Provide the (x, y) coordinate of the cell's center where the given text is located.  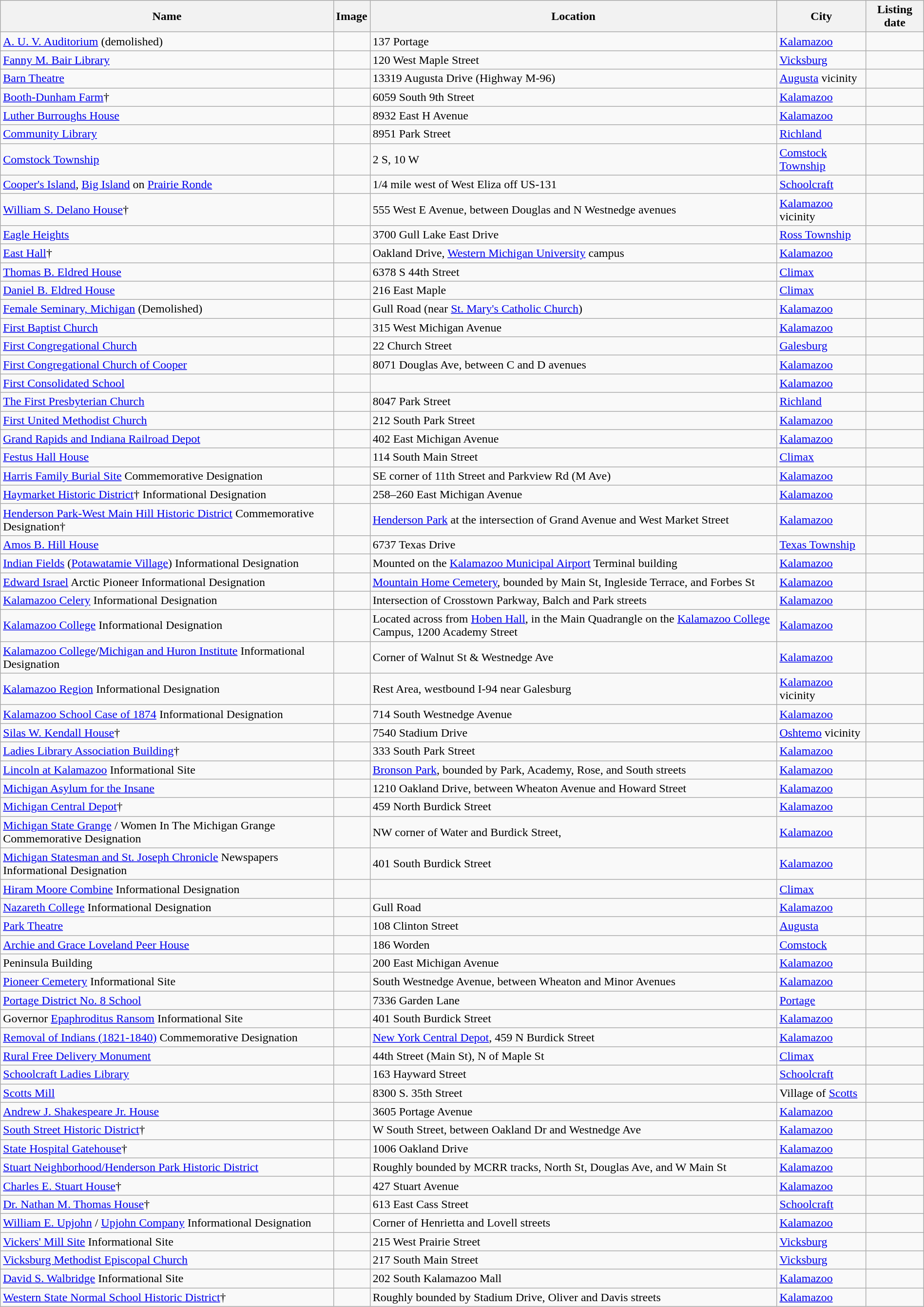
A. U. V. Auditorium (demolished) (167, 41)
First Congregational Church (167, 346)
8300 S. 35th Street (573, 1093)
SE corner of 11th Street and Parkview Rd (M Ave) (573, 476)
200 East Michigan Avenue (573, 963)
Andrew J. Shakespeare Jr. House (167, 1112)
Image (352, 17)
Lincoln at Kalamazoo Informational Site (167, 770)
Nazareth College Informational Designation (167, 907)
Vicksburg Methodist Episcopal Church (167, 1260)
New York Central Depot, 459 N Burdick Street (573, 1037)
Portage (822, 1000)
Harris Family Burial Site Commemorative Designation (167, 476)
Silas W. Kendall House† (167, 733)
Oakland Drive, Western Michigan University campus (573, 253)
Park Theatre (167, 926)
Archie and Grace Loveland Peer House (167, 944)
W South Street, between Oakland Dr and Westnedge Ave (573, 1130)
Haymarket Historic District† Informational Designation (167, 494)
Texas Township (822, 545)
Kalamazoo School Case of 1874 Informational Designation (167, 714)
Michigan Central Depot† (167, 807)
Edward Israel Arctic Pioneer Informational Designation (167, 582)
Augusta (822, 926)
Augusta vicinity (822, 78)
Indian Fields (Potawatamie Village) Informational Designation (167, 563)
Roughly bounded by MCRR tracks, North St, Douglas Ave, and W Main St (573, 1167)
Comstock (822, 944)
Bronson Park, bounded by Park, Academy, Rose, and South streets (573, 770)
402 East Michigan Avenue (573, 439)
7336 Garden Lane (573, 1000)
Schoolcraft Ladies Library (167, 1074)
Location (573, 17)
186 Worden (573, 944)
1006 Oakland Drive (573, 1149)
Henderson Park at the intersection of Grand Avenue and West Market Street (573, 520)
427 Stuart Avenue (573, 1186)
Pioneer Cemetery Informational Site (167, 982)
Community Library (167, 134)
8071 Douglas Ave, between C and D avenues (573, 365)
Ladies Library Association Building† (167, 751)
459 North Burdick Street (573, 807)
Grand Rapids and Indiana Railroad Depot (167, 439)
David S. Walbridge Informational Site (167, 1279)
Charles E. Stuart House† (167, 1186)
Thomas B. Eldred House (167, 272)
6737 Texas Drive (573, 545)
Gull Road (573, 907)
2 S, 10 W (573, 159)
Governor Epaphroditus Ransom Informational Site (167, 1019)
Henderson Park-West Main Hill Historic District Commemorative Designation† (167, 520)
Cooper's Island, Big Island on Prairie Ronde (167, 184)
NW corner of Water and Burdick Street, (573, 832)
Eagle Heights (167, 234)
1/4 mile west of West Eliza off US-131 (573, 184)
215 West Prairie Street (573, 1242)
555 West E Avenue, between Douglas and N Westnedge avenues (573, 210)
Michigan Statesman and St. Joseph Chronicle Newspapers Informational Designation (167, 864)
22 Church Street (573, 346)
First United Methodist Church (167, 420)
Dr. Nathan M. Thomas House† (167, 1204)
Listing date (895, 17)
City (822, 17)
315 West Michigan Avenue (573, 328)
8047 Park Street (573, 402)
Western State Normal School Historic District† (167, 1297)
714 South Westnedge Avenue (573, 714)
Kalamazoo College Informational Designation (167, 626)
Kalamazoo College/Michigan and Huron Institute Informational Designation (167, 657)
First Baptist Church (167, 328)
7540 Stadium Drive (573, 733)
East Hall† (167, 253)
258–260 East Michigan Avenue (573, 494)
Village of Scotts (822, 1093)
Ross Township (822, 234)
613 East Cass Street (573, 1204)
44th Street (Main St), N of Maple St (573, 1056)
6059 South 9th Street (573, 97)
202 South Kalamazoo Mall (573, 1279)
6378 S 44th Street (573, 272)
First Consolidated School (167, 383)
Fanny M. Bair Library (167, 60)
Barn Theatre (167, 78)
1210 Oakland Drive, between Wheaton Avenue and Howard Street (573, 788)
State Hospital Gatehouse† (167, 1149)
Portage District No. 8 School (167, 1000)
Gull Road (near St. Mary's Catholic Church) (573, 309)
Rural Free Delivery Monument (167, 1056)
The First Presbyterian Church (167, 402)
Luther Burroughs House (167, 116)
3605 Portage Avenue (573, 1112)
Intersection of Crosstown Parkway, Balch and Park streets (573, 601)
137 Portage (573, 41)
163 Hayward Street (573, 1074)
William E. Upjohn / Upjohn Company Informational Designation (167, 1223)
216 East Maple (573, 291)
Oshtemo vicinity (822, 733)
8932 East H Avenue (573, 116)
Kalamazoo Region Informational Designation (167, 689)
Corner of Henrietta and Lovell streets (573, 1223)
Rest Area, westbound I-94 near Galesburg (573, 689)
114 South Main Street (573, 457)
Kalamazoo Celery Informational Designation (167, 601)
8951 Park Street (573, 134)
Michigan State Grange / Women In The Michigan Grange Commemorative Designation (167, 832)
13319 Augusta Drive (Highway M-96) (573, 78)
Mounted on the Kalamazoo Municipal Airport Terminal building (573, 563)
Vickers' Mill Site Informational Site (167, 1242)
Galesburg (822, 346)
Daniel B. Eldred House (167, 291)
212 South Park Street (573, 420)
Corner of Walnut St & Westnedge Ave (573, 657)
Scotts Mill (167, 1093)
120 West Maple Street (573, 60)
3700 Gull Lake East Drive (573, 234)
South Street Historic District† (167, 1130)
Peninsula Building (167, 963)
108 Clinton Street (573, 926)
Removal of Indians (1821-1840) Commemorative Designation (167, 1037)
Amos B. Hill House (167, 545)
Name (167, 17)
Hiram Moore Combine Informational Designation (167, 889)
Booth-Dunham Farm† (167, 97)
Festus Hall House (167, 457)
Located across from Hoben Hall, in the Main Quadrangle on the Kalamazoo College Campus, 1200 Academy Street (573, 626)
South Westnedge Avenue, between Wheaton and Minor Avenues (573, 982)
Roughly bounded by Stadium Drive, Oliver and Davis streets (573, 1297)
First Congregational Church of Cooper (167, 365)
Stuart Neighborhood/Henderson Park Historic District (167, 1167)
Female Seminary, Michigan (Demolished) (167, 309)
William S. Delano House† (167, 210)
Michigan Asylum for the Insane (167, 788)
217 South Main Street (573, 1260)
Mountain Home Cemetery, bounded by Main St, Ingleside Terrace, and Forbes St (573, 582)
333 South Park Street (573, 751)
